Find where the given text appears and provide that cell's center as [x, y] coordinate. 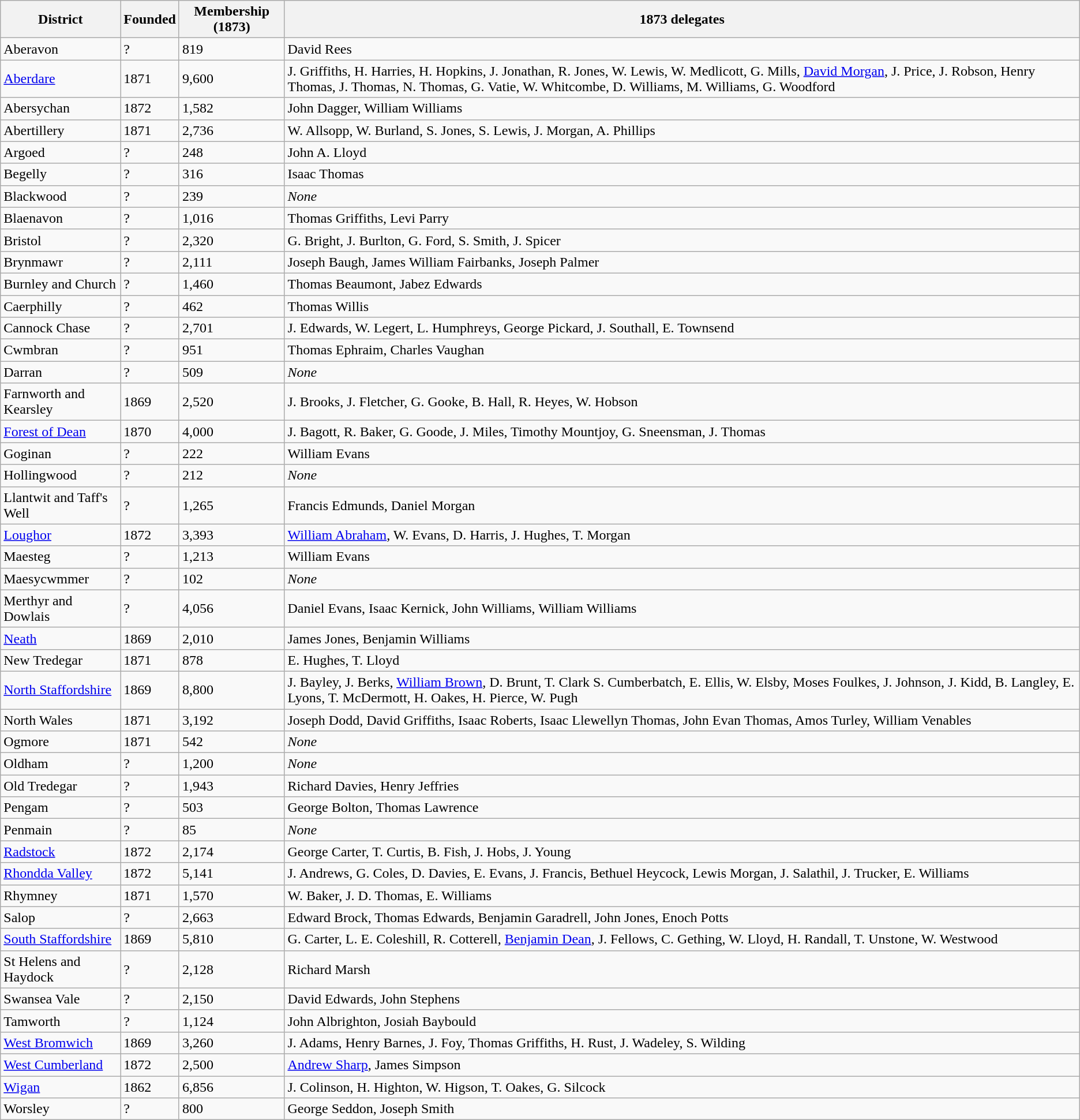
819 [231, 49]
509 [231, 372]
2,010 [231, 638]
Cannock Chase [61, 328]
J. Edwards, W. Legert, L. Humphreys, George Pickard, J. Southall, E. Townsend [682, 328]
1,265 [231, 505]
Forest of Dean [61, 432]
2,736 [231, 130]
John Albrighton, Josiah Baybould [682, 1021]
800 [231, 1109]
2,500 [231, 1065]
Merthyr and Dowlais [61, 608]
1,570 [231, 896]
Thomas Griffiths, Levi Parry [682, 218]
1873 delegates [682, 20]
1,016 [231, 218]
Richard Marsh [682, 969]
2,111 [231, 262]
George Bolton, Thomas Lawrence [682, 808]
J. Brooks, J. Fletcher, G. Gooke, B. Hall, R. Heyes, W. Hobson [682, 402]
1,460 [231, 284]
Neath [61, 638]
1,213 [231, 557]
Cwmbran [61, 350]
Penmain [61, 830]
2,520 [231, 402]
5,810 [231, 939]
3,393 [231, 535]
222 [231, 454]
G. Carter, L. E. Coleshill, R. Cotterell, Benjamin Dean, J. Fellows, C. Gething, W. Lloyd, H. Randall, T. Unstone, W. Westwood [682, 939]
Swansea Vale [61, 999]
5,141 [231, 874]
Isaac Thomas [682, 174]
Aberavon [61, 49]
Salop [61, 917]
Radstock [61, 852]
Rhondda Valley [61, 874]
Llantwit and Taff's Well [61, 505]
New Tredegar [61, 660]
North Wales [61, 720]
Brynmawr [61, 262]
212 [231, 475]
102 [231, 579]
Old Tredegar [61, 786]
Abersychan [61, 108]
951 [231, 350]
Wigan [61, 1087]
248 [231, 152]
316 [231, 174]
George Carter, T. Curtis, B. Fish, J. Hobs, J. Young [682, 852]
Begelly [61, 174]
4,056 [231, 608]
1,582 [231, 108]
2,663 [231, 917]
G. Bright, J. Burlton, G. Ford, S. Smith, J. Spicer [682, 240]
1870 [150, 432]
South Staffordshire [61, 939]
Bristol [61, 240]
Burnley and Church [61, 284]
West Cumberland [61, 1065]
Founded [150, 20]
Tamworth [61, 1021]
Thomas Beaumont, Jabez Edwards [682, 284]
W. Baker, J. D. Thomas, E. Williams [682, 896]
462 [231, 306]
1,943 [231, 786]
W. Allsopp, W. Burland, S. Jones, S. Lewis, J. Morgan, A. Phillips [682, 130]
2,150 [231, 999]
Thomas Ephraim, Charles Vaughan [682, 350]
Blaenavon [61, 218]
Worsley [61, 1109]
John Dagger, William Williams [682, 108]
878 [231, 660]
William Abraham, W. Evans, D. Harris, J. Hughes, T. Morgan [682, 535]
Ogmore [61, 742]
District [61, 20]
1,200 [231, 764]
Francis Edmunds, Daniel Morgan [682, 505]
Richard Davies, Henry Jeffries [682, 786]
Farnworth and Kearsley [61, 402]
Maesteg [61, 557]
Hollingwood [61, 475]
Maesycwmmer [61, 579]
West Bromwich [61, 1043]
9,600 [231, 78]
J. Bagott, R. Baker, G. Goode, J. Miles, Timothy Mountjoy, G. Sneensman, J. Thomas [682, 432]
Daniel Evans, Isaac Kernick, John Williams, William Williams [682, 608]
1862 [150, 1087]
Loughor [61, 535]
1,124 [231, 1021]
Joseph Dodd, David Griffiths, Isaac Roberts, Isaac Llewellyn Thomas, John Evan Thomas, Amos Turley, William Venables [682, 720]
J. Colinson, H. Highton, W. Higson, T. Oakes, G. Silcock [682, 1087]
Argoed [61, 152]
John A. Lloyd [682, 152]
David Rees [682, 49]
St Helens and Haydock [61, 969]
George Seddon, Joseph Smith [682, 1109]
2,174 [231, 852]
Andrew Sharp, James Simpson [682, 1065]
J. Adams, Henry Barnes, J. Foy, Thomas Griffiths, H. Rust, J. Wadeley, S. Wilding [682, 1043]
8,800 [231, 690]
85 [231, 830]
Darran [61, 372]
503 [231, 808]
542 [231, 742]
6,856 [231, 1087]
Membership (1873) [231, 20]
Pengam [61, 808]
2,128 [231, 969]
James Jones, Benjamin Williams [682, 638]
J. Andrews, G. Coles, D. Davies, E. Evans, J. Francis, Bethuel Heycock, Lewis Morgan, J. Salathil, J. Trucker, E. Williams [682, 874]
David Edwards, John Stephens [682, 999]
Edward Brock, Thomas Edwards, Benjamin Garadrell, John Jones, Enoch Potts [682, 917]
Oldham [61, 764]
3,192 [231, 720]
Aberdare [61, 78]
239 [231, 196]
2,320 [231, 240]
North Staffordshire [61, 690]
Abertillery [61, 130]
Caerphilly [61, 306]
Rhymney [61, 896]
2,701 [231, 328]
Thomas Willis [682, 306]
3,260 [231, 1043]
E. Hughes, T. Lloyd [682, 660]
Blackwood [61, 196]
Joseph Baugh, James William Fairbanks, Joseph Palmer [682, 262]
Goginan [61, 454]
4,000 [231, 432]
